Output the [x, y] coordinate of the center of the cell containing the given text.  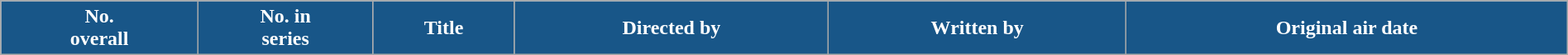
Written by [978, 28]
Original air date [1347, 28]
Directed by [672, 28]
Title [443, 28]
No.overall [99, 28]
No. inseries [285, 28]
